Find where the given text appears and provide that cell's center as (X, Y) coordinate. 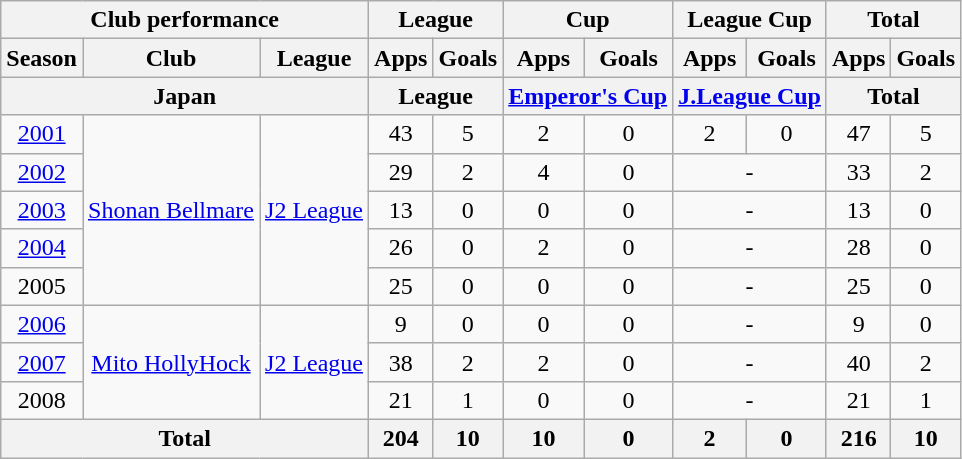
2007 (42, 362)
2004 (42, 248)
Mito HollyHock (170, 362)
204 (401, 438)
Club (170, 58)
2008 (42, 400)
43 (401, 134)
2002 (42, 172)
J.League Cup (750, 96)
47 (858, 134)
29 (401, 172)
Japan (185, 96)
League Cup (750, 20)
26 (401, 248)
Cup (588, 20)
216 (858, 438)
Club performance (185, 20)
33 (858, 172)
Shonan Bellmare (170, 210)
2005 (42, 286)
38 (401, 362)
2006 (42, 324)
Season (42, 58)
2003 (42, 210)
Emperor's Cup (588, 96)
4 (544, 172)
2001 (42, 134)
28 (858, 248)
40 (858, 362)
